Locate the cell with the specified text and output its [X, Y] center coordinate. 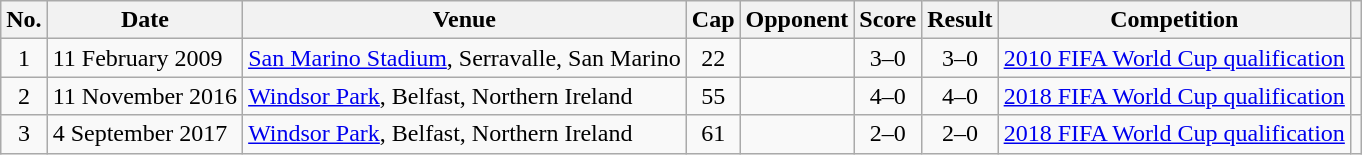
Date [144, 20]
Opponent [797, 20]
Cap [713, 20]
11 February 2009 [144, 58]
Venue [465, 20]
2 [24, 96]
11 November 2016 [144, 96]
61 [713, 134]
Competition [1174, 20]
San Marino Stadium, Serravalle, San Marino [465, 58]
3 [24, 134]
4 September 2017 [144, 134]
No. [24, 20]
Result [960, 20]
1 [24, 58]
Score [888, 20]
22 [713, 58]
55 [713, 96]
2010 FIFA World Cup qualification [1174, 58]
